Determine the [x, y] coordinate at the center of the cell enclosing the given text.  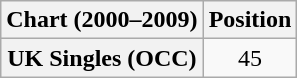
Position [250, 20]
UK Singles (OCC) [102, 58]
Chart (2000–2009) [102, 20]
45 [250, 58]
